Provide the (x, y) coordinate of the cell's center where the given text is located.  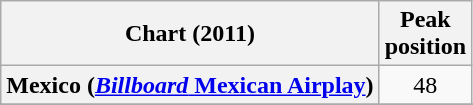
Peakposition (425, 34)
Mexico (Billboard Mexican Airplay) (190, 85)
48 (425, 85)
Chart (2011) (190, 34)
